Detect which cell encompasses the target text, then output its [x, y] center coordinate. 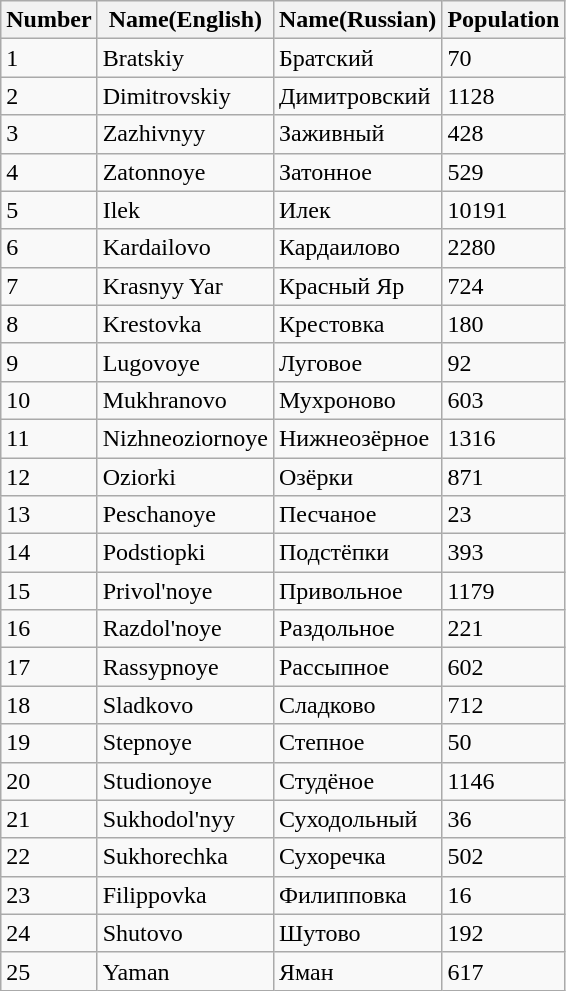
Ilek [185, 210]
Песчаное [357, 515]
3 [49, 134]
724 [504, 286]
Раздольное [357, 629]
Peschanoye [185, 515]
Нижнеозёрное [357, 438]
Кардаилово [357, 248]
Population [504, 20]
Zazhivnyy [185, 134]
6 [49, 248]
Stepnoye [185, 743]
Степное [357, 743]
4 [49, 172]
617 [504, 971]
712 [504, 705]
12 [49, 477]
Mukhranovo [185, 400]
Zatonnoye [185, 172]
221 [504, 629]
21 [49, 819]
Razdol'noye [185, 629]
393 [504, 553]
2280 [504, 248]
Oziorki [185, 477]
Sukhorechka [185, 857]
Крестовка [357, 324]
1179 [504, 591]
36 [504, 819]
Dimitrovskiy [185, 96]
15 [49, 591]
529 [504, 172]
Sladkovo [185, 705]
602 [504, 667]
Rassypnoye [185, 667]
180 [504, 324]
Студёное [357, 781]
Number [49, 20]
Подстёпки [357, 553]
Озёрки [357, 477]
Lugovoye [185, 362]
10 [49, 400]
502 [504, 857]
70 [504, 58]
1146 [504, 781]
7 [49, 286]
2 [49, 96]
Сухоречка [357, 857]
Димитровский [357, 96]
Podstiopki [185, 553]
10191 [504, 210]
Krasnyy Yar [185, 286]
19 [49, 743]
25 [49, 971]
Илек [357, 210]
14 [49, 553]
Суходольный [357, 819]
871 [504, 477]
Сладково [357, 705]
Яман [357, 971]
Красный Яр [357, 286]
Name(Russian) [357, 20]
1 [49, 58]
24 [49, 933]
13 [49, 515]
Привольное [357, 591]
Krestovka [185, 324]
50 [504, 743]
Privol'noye [185, 591]
603 [504, 400]
Шутово [357, 933]
Братский [357, 58]
428 [504, 134]
5 [49, 210]
Studionoye [185, 781]
Затонное [357, 172]
Sukhodol'nyy [185, 819]
9 [49, 362]
Луговое [357, 362]
17 [49, 667]
8 [49, 324]
18 [49, 705]
Filippovka [185, 895]
Yaman [185, 971]
Мухроново [357, 400]
192 [504, 933]
20 [49, 781]
Kardailovo [185, 248]
Name(English) [185, 20]
1316 [504, 438]
Bratskiy [185, 58]
92 [504, 362]
22 [49, 857]
Shutovo [185, 933]
Филипповка [357, 895]
Рассыпное [357, 667]
11 [49, 438]
Заживный [357, 134]
1128 [504, 96]
Nizhneoziornoye [185, 438]
